Detect which cell encompasses the target text, then output its [X, Y] center coordinate. 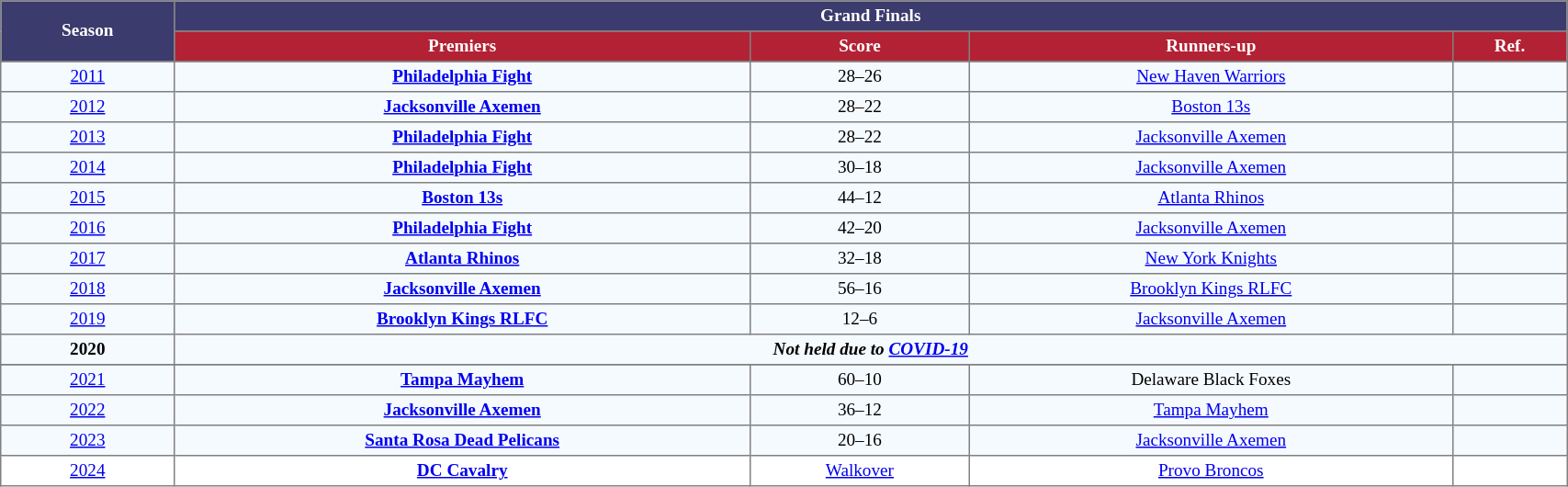
60–10 [860, 380]
2024 [88, 470]
2021 [88, 380]
2019 [88, 320]
DC Cavalry [463, 470]
44–12 [860, 198]
2012 [88, 107]
Walkover [860, 470]
Not held due to COVID-19 [871, 349]
2013 [88, 138]
New York Knights [1211, 259]
2023 [88, 441]
36–12 [860, 410]
2022 [88, 410]
Runners-up [1211, 46]
Season [88, 31]
Delaware Black Foxes [1211, 380]
Grand Finals [871, 17]
32–18 [860, 259]
12–6 [860, 320]
Santa Rosa Dead Pelicans [463, 441]
Provo Broncos [1211, 470]
Ref. [1509, 46]
Score [860, 46]
2017 [88, 259]
2015 [88, 198]
2016 [88, 228]
New Haven Warriors [1211, 77]
30–18 [860, 167]
56–16 [860, 289]
28–26 [860, 77]
20–16 [860, 441]
2020 [88, 349]
2014 [88, 167]
2018 [88, 289]
2011 [88, 77]
Premiers [463, 46]
42–20 [860, 228]
